Scan for the cell matching the given text and deliver its [X, Y] coordinate at center. 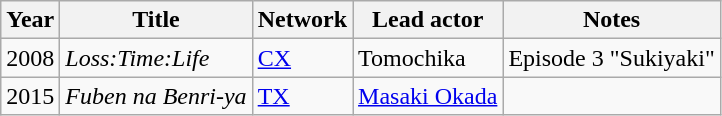
Episode 3 "Sukiyaki" [612, 58]
Year [30, 20]
Notes [612, 20]
Network [302, 20]
CX [302, 58]
TX [302, 96]
Lead actor [428, 20]
Fuben na Benri-ya [156, 96]
2008 [30, 58]
Masaki Okada [428, 96]
2015 [30, 96]
Title [156, 20]
Tomochika [428, 58]
Loss:Time:Life [156, 58]
